Determine the [x, y] coordinate at the center of the cell enclosing the given text.  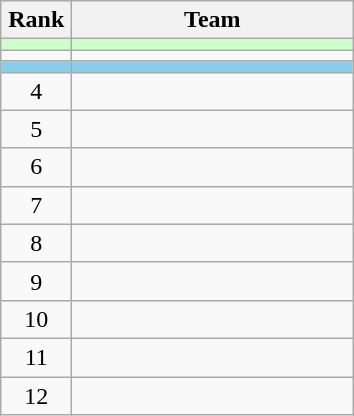
10 [36, 319]
12 [36, 395]
6 [36, 167]
8 [36, 243]
5 [36, 129]
7 [36, 205]
Team [212, 20]
11 [36, 357]
4 [36, 91]
Rank [36, 20]
9 [36, 281]
